Extract the (X, Y) coordinate from the center of the cell holding the provided text.  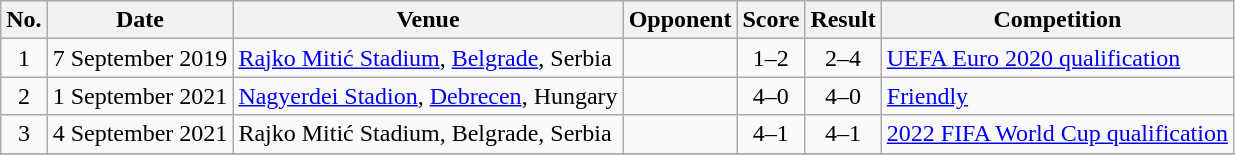
UEFA Euro 2020 qualification (1057, 58)
1 (24, 58)
Opponent (680, 20)
Date (140, 20)
2–4 (843, 58)
2022 FIFA World Cup qualification (1057, 134)
No. (24, 20)
2 (24, 96)
Result (843, 20)
1 September 2021 (140, 96)
Score (771, 20)
Competition (1057, 20)
Nagyerdei Stadion, Debrecen, Hungary (428, 96)
Venue (428, 20)
7 September 2019 (140, 58)
4 September 2021 (140, 134)
3 (24, 134)
Friendly (1057, 96)
1–2 (771, 58)
